Determine the (x, y) coordinate at the center of the cell enclosing the given text.  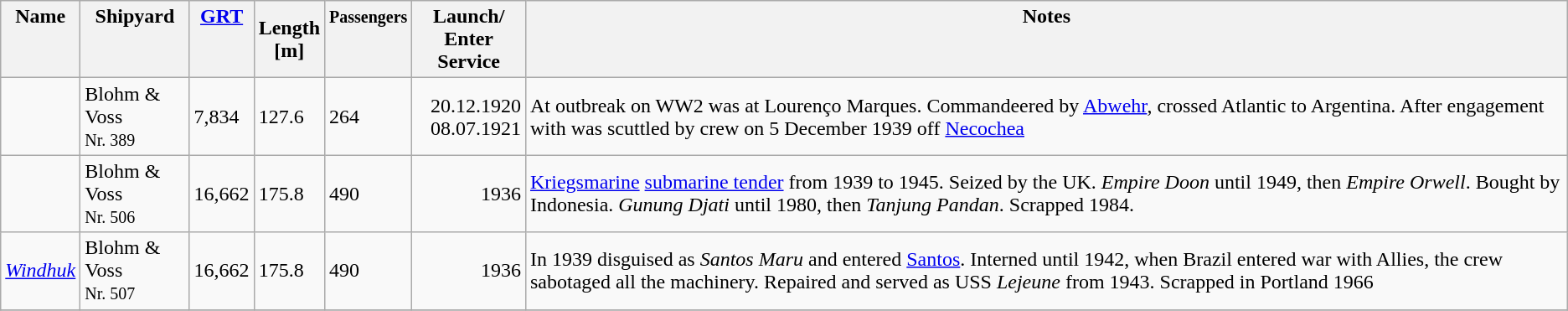
Blohm & Voss Nr. 389 (135, 117)
GRT (221, 39)
Name (40, 39)
127.6 (289, 117)
Notes (1046, 39)
20.12.192008.07.1921 (469, 117)
264 (369, 117)
Passengers (369, 39)
Blohm & Voss Nr. 507 (135, 271)
Launch/ Enter Service (469, 39)
7,834 (221, 117)
Shipyard (135, 39)
Length[m] (289, 39)
Windhuk (40, 271)
Blohm & Voss Nr. 506 (135, 194)
